Detect which cell encompasses the target text, then output its [x, y] center coordinate. 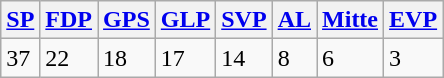
37 [20, 58]
SP [20, 20]
GLP [185, 20]
Mitte [350, 20]
17 [185, 58]
3 [414, 58]
FDP [69, 20]
AL [294, 20]
14 [244, 58]
SVP [244, 20]
18 [127, 58]
8 [294, 58]
22 [69, 58]
GPS [127, 20]
6 [350, 58]
EVP [414, 20]
